For the text-containing cell, return its midpoint in (x, y) coordinate format. 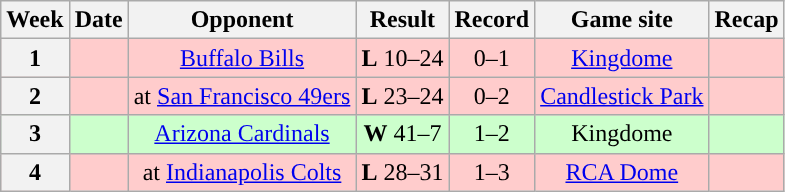
1–3 (492, 172)
Game site (622, 20)
4 (35, 172)
1 (35, 58)
at San Francisco 49ers (242, 96)
RCA Dome (622, 172)
Week (35, 20)
L 23–24 (402, 96)
Candlestick Park (622, 96)
Arizona Cardinals (242, 134)
0–2 (492, 96)
2 (35, 96)
Recap (746, 20)
Result (402, 20)
Buffalo Bills (242, 58)
L 28–31 (402, 172)
W 41–7 (402, 134)
at Indianapolis Colts (242, 172)
L 10–24 (402, 58)
Opponent (242, 20)
3 (35, 134)
1–2 (492, 134)
Record (492, 20)
0–1 (492, 58)
Date (98, 20)
